Search for the cell housing the specified text and yield its [x, y] center coordinate. 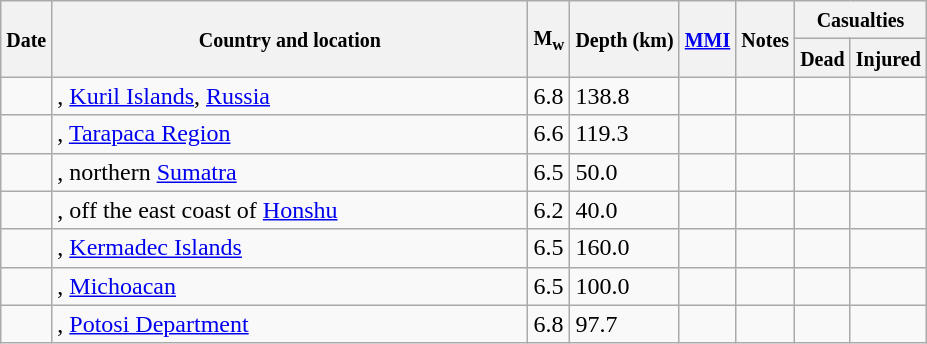
97.7 [624, 324]
, Kuril Islands, Russia [290, 96]
, northern Sumatra [290, 172]
, Michoacan [290, 286]
, Tarapaca Region [290, 134]
160.0 [624, 248]
Mw [549, 39]
Casualties [861, 20]
138.8 [624, 96]
Notes [766, 39]
MMI [708, 39]
, Kermadec Islands [290, 248]
6.2 [549, 210]
Dead [823, 58]
, off the east coast of Honshu [290, 210]
Depth (km) [624, 39]
119.3 [624, 134]
Injured [888, 58]
100.0 [624, 286]
6.6 [549, 134]
50.0 [624, 172]
Date [26, 39]
, Potosi Department [290, 324]
40.0 [624, 210]
Country and location [290, 39]
